From the cell containing the given text, extract its center point as (X, Y) coordinate. 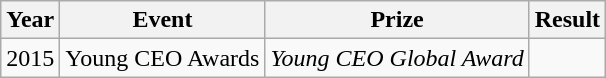
Result (567, 20)
Young CEO Global Award (397, 58)
2015 (30, 58)
Young CEO Awards (162, 58)
Prize (397, 20)
Year (30, 20)
Event (162, 20)
